Locate the cell with the specified text and output its [x, y] center coordinate. 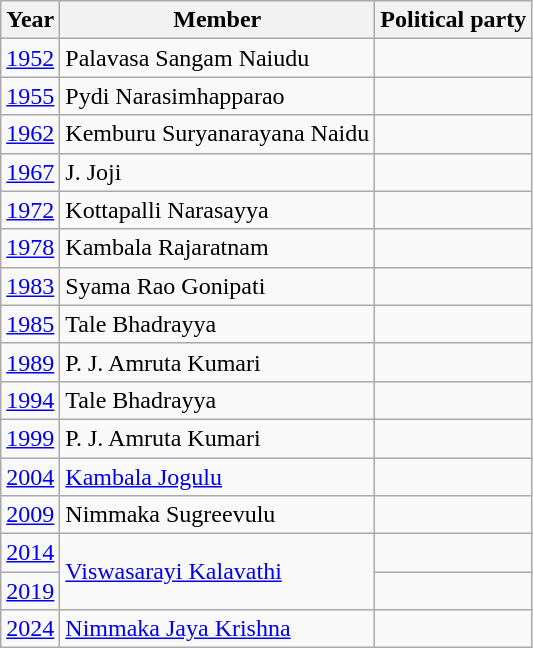
Viswasarayi Kalavathi [218, 572]
Palavasa Sangam Naiudu [218, 58]
2009 [30, 515]
Nimmaka Sugreevulu [218, 515]
1955 [30, 96]
Year [30, 20]
1972 [30, 210]
Political party [454, 20]
2014 [30, 553]
Nimmaka Jaya Krishna [218, 629]
1994 [30, 400]
Kottapalli Narasayya [218, 210]
2004 [30, 477]
Member [218, 20]
1967 [30, 172]
1962 [30, 134]
2019 [30, 591]
Pydi Narasimhapparao [218, 96]
J. Joji [218, 172]
1989 [30, 362]
1952 [30, 58]
1985 [30, 324]
Syama Rao Gonipati [218, 286]
Kemburu Suryanarayana Naidu [218, 134]
Kambala Jogulu [218, 477]
2024 [30, 629]
1983 [30, 286]
Kambala Rajaratnam [218, 248]
1999 [30, 438]
1978 [30, 248]
